Find where the given text appears and provide that cell's center as (x, y) coordinate. 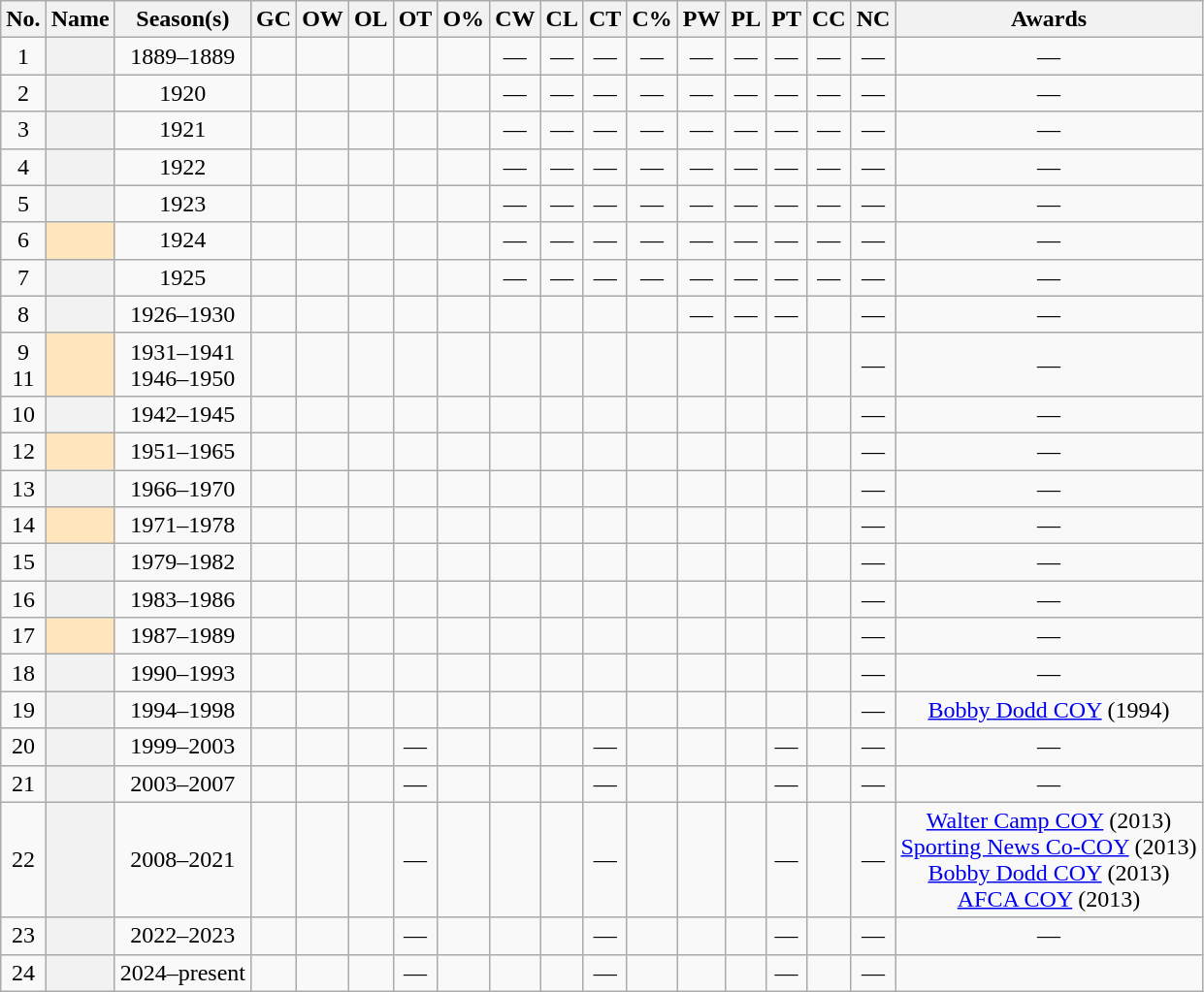
PW (701, 19)
14 (23, 526)
1999–2003 (182, 747)
Walter Camp COY (2013)Sporting News Co-COY (2013)Bobby Dodd COY (2013)AFCA COY (2013) (1049, 859)
CL (562, 19)
2003–2007 (182, 784)
GC (274, 19)
1983–1986 (182, 599)
1979–1982 (182, 562)
2022–2023 (182, 936)
1923 (182, 204)
Awards (1049, 19)
CT (604, 19)
OL (371, 19)
12 (23, 451)
Season(s) (182, 19)
8 (23, 314)
2 (23, 93)
1990–1993 (182, 673)
1942–1945 (182, 414)
1920 (182, 93)
2008–2021 (182, 859)
23 (23, 936)
1931–19411946–1950 (182, 365)
15 (23, 562)
4 (23, 167)
1994–1998 (182, 710)
1926–1930 (182, 314)
18 (23, 673)
17 (23, 636)
CW (515, 19)
No. (23, 19)
20 (23, 747)
OW (323, 19)
19 (23, 710)
1922 (182, 167)
16 (23, 599)
5 (23, 204)
3 (23, 130)
2024–present (182, 973)
1 (23, 56)
1987–1989 (182, 636)
C% (652, 19)
OT (415, 19)
24 (23, 973)
7 (23, 277)
911 (23, 365)
1921 (182, 130)
1951–1965 (182, 451)
O% (464, 19)
21 (23, 784)
NC (873, 19)
6 (23, 240)
Bobby Dodd COY (1994) (1049, 710)
1966–1970 (182, 488)
13 (23, 488)
1925 (182, 277)
22 (23, 859)
PT (787, 19)
1924 (182, 240)
PL (746, 19)
Name (80, 19)
CC (829, 19)
1889–1889 (182, 56)
1971–1978 (182, 526)
10 (23, 414)
